Find where the given text appears and provide that cell's center as [x, y] coordinate. 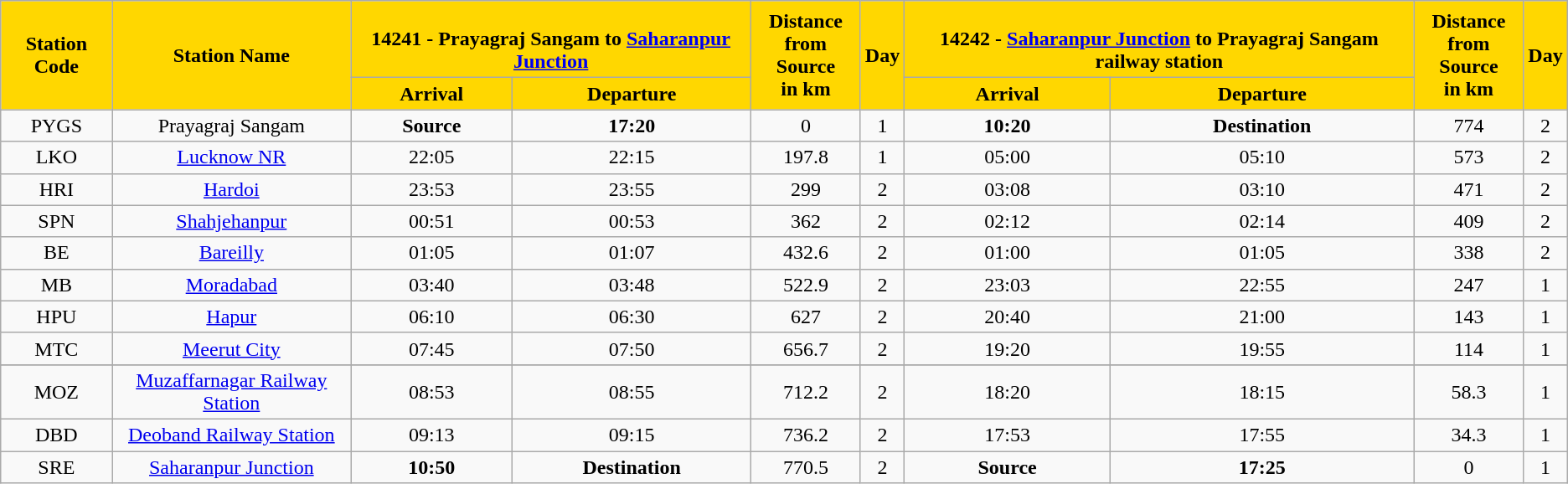
114 [1469, 348]
10:50 [432, 466]
03:08 [1008, 189]
05:00 [1008, 157]
Station Name [231, 55]
Prayagraj Sangam [231, 126]
14241 - Prayagraj Sangam to Saharanpur Junction [551, 39]
HRI [57, 189]
736.2 [806, 435]
05:10 [1261, 157]
656.7 [806, 348]
22:15 [632, 157]
02:12 [1008, 221]
471 [1469, 189]
Saharanpur Junction [231, 466]
HPU [57, 317]
774 [1469, 126]
07:50 [632, 348]
20:40 [1008, 317]
09:15 [632, 435]
362 [806, 221]
SRE [57, 466]
00:53 [632, 221]
09:13 [432, 435]
06:10 [432, 317]
58.3 [1469, 392]
Deoband Railway Station [231, 435]
409 [1469, 221]
03:40 [432, 285]
22:05 [432, 157]
19:20 [1008, 348]
18:20 [1008, 392]
MB [57, 285]
627 [806, 317]
18:15 [1261, 392]
712.2 [806, 392]
PYGS [57, 126]
770.5 [806, 466]
17:20 [632, 126]
522.9 [806, 285]
01:07 [632, 253]
10:20 [1008, 126]
Hapur [231, 317]
06:30 [632, 317]
34.3 [1469, 435]
22:55 [1261, 285]
Hardoi [231, 189]
08:55 [632, 392]
08:53 [432, 392]
BE [57, 253]
MTC [57, 348]
17:25 [1261, 466]
17:53 [1008, 435]
432.6 [806, 253]
17:55 [1261, 435]
Lucknow NR [231, 157]
197.8 [806, 157]
14242 - Saharanpur Junction to Prayagraj Sangam railway station [1159, 39]
DBD [57, 435]
Bareilly [231, 253]
23:53 [432, 189]
Moradabad [231, 285]
00:51 [432, 221]
19:55 [1261, 348]
573 [1469, 157]
Meerut City [231, 348]
07:45 [432, 348]
23:03 [1008, 285]
299 [806, 189]
338 [1469, 253]
247 [1469, 285]
LKO [57, 157]
02:14 [1261, 221]
01:00 [1008, 253]
Station Code [57, 55]
Shahjehanpur [231, 221]
03:10 [1261, 189]
03:48 [632, 285]
SPN [57, 221]
MOZ [57, 392]
Muzaffarnagar Railway Station [231, 392]
23:55 [632, 189]
21:00 [1261, 317]
143 [1469, 317]
